Pinpoint the cell where the given text exists, returning its [X, Y] midpoint coordinate. 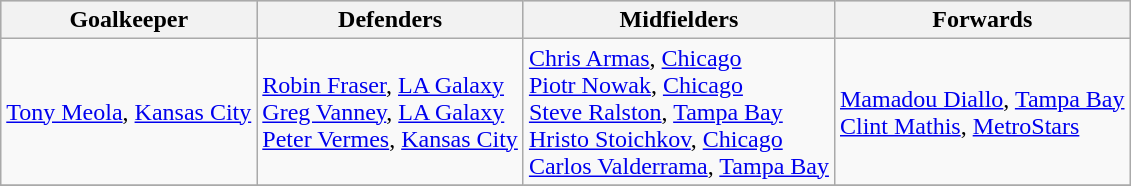
Midfielders [678, 20]
Mamadou Diallo, Tampa Bay Clint Mathis, MetroStars [982, 112]
Goalkeeper [129, 20]
Forwards [982, 20]
Chris Armas, Chicago Piotr Nowak, Chicago Steve Ralston, Tampa Bay Hristo Stoichkov, Chicago Carlos Valderrama, Tampa Bay [678, 112]
Tony Meola, Kansas City [129, 112]
Robin Fraser, LA Galaxy Greg Vanney, LA Galaxy Peter Vermes, Kansas City [390, 112]
Defenders [390, 20]
